Provide the [X, Y] coordinate of the cell's center where the given text is located.  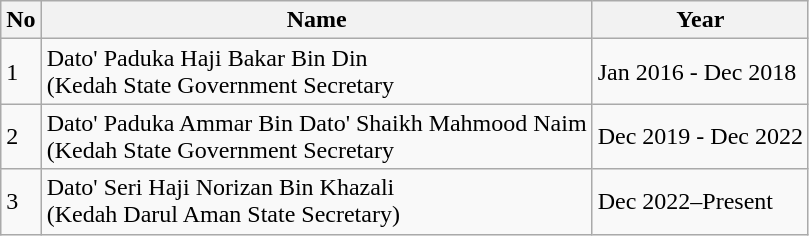
3 [21, 202]
Dec 2019 - Dec 2022 [700, 136]
Dato' Paduka Ammar Bin Dato' Shaikh Mahmood Naim(Kedah State Government Secretary [316, 136]
Jan 2016 - Dec 2018 [700, 72]
Dec 2022–Present [700, 202]
1 [21, 72]
Name [316, 20]
Dato' Seri Haji Norizan Bin Khazali(Kedah Darul Aman State Secretary) [316, 202]
No [21, 20]
Year [700, 20]
2 [21, 136]
Dato' Paduka Haji Bakar Bin Din(Kedah State Government Secretary [316, 72]
